Identify which cell holds the provided text, then report its (X, Y) central coordinate. 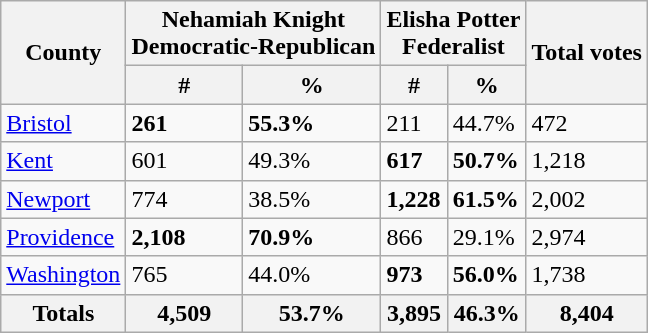
Total votes (587, 52)
55.3% (312, 123)
866 (414, 237)
Totals (64, 313)
Providence (64, 237)
Bristol (64, 123)
2,974 (587, 237)
Newport (64, 199)
774 (184, 199)
Washington (64, 275)
765 (184, 275)
70.9% (312, 237)
973 (414, 275)
56.0% (486, 275)
29.1% (486, 237)
46.3% (486, 313)
38.5% (312, 199)
617 (414, 161)
4,509 (184, 313)
Kent (64, 161)
211 (414, 123)
Elisha PotterFederalist (454, 34)
1,738 (587, 275)
2,002 (587, 199)
50.7% (486, 161)
1,218 (587, 161)
44.0% (312, 275)
1,228 (414, 199)
2,108 (184, 237)
3,895 (414, 313)
472 (587, 123)
Nehamiah KnightDemocratic-Republican (254, 34)
61.5% (486, 199)
601 (184, 161)
261 (184, 123)
49.3% (312, 161)
County (64, 52)
53.7% (312, 313)
8,404 (587, 313)
44.7% (486, 123)
